For the text-containing cell, return its midpoint in (x, y) coordinate format. 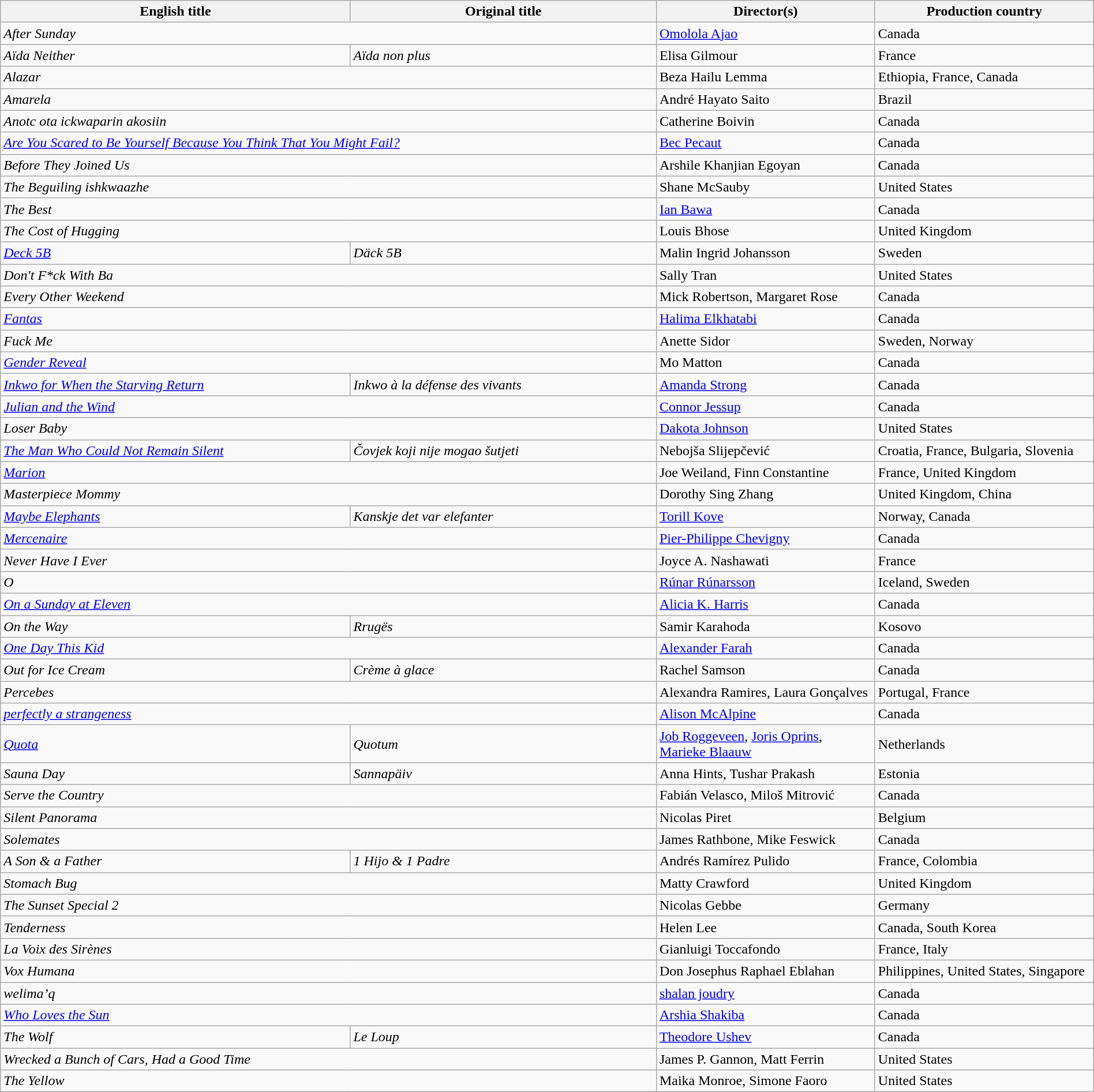
perfectly a strangeness (329, 714)
Out for Ice Cream (175, 670)
Connor Jessup (765, 407)
Silent Panorama (329, 817)
Fuck Me (329, 341)
1 Hijo & 1 Padre (503, 861)
Joe Weiland, Finn Constantine (765, 472)
Omolola Ajao (765, 33)
The Cost of Hugging (329, 231)
Job Roggeveen, Joris Oprins, Marieke Blaauw (765, 744)
A Son & a Father (175, 861)
Malin Ingrid Johansson (765, 253)
Alison McAlpine (765, 714)
Portugal, France (984, 692)
Helen Lee (765, 927)
Mick Robertson, Margaret Rose (765, 297)
Nicolas Piret (765, 817)
Dorothy Sing Zhang (765, 494)
Mercenaire (329, 538)
Original title (503, 12)
United Kingdom, China (984, 494)
welima’q (329, 993)
Germany (984, 905)
La Voix des Sirènes (329, 949)
O (329, 582)
Before They Joined Us (329, 165)
On the Way (175, 626)
Belgium (984, 817)
Fabián Velasco, Miloš Mitrović (765, 795)
Vox Humana (329, 971)
Pier-Philippe Chevigny (765, 538)
France, Italy (984, 949)
The Man Who Could Not Remain Silent (175, 451)
James Rathbone, Mike Feswick (765, 839)
The Beguiling ishkwaazhe (329, 187)
Stomach Bug (329, 883)
Don Josephus Raphael Eblahan (765, 971)
English title (175, 12)
Ian Bawa (765, 209)
Alexandra Ramires, Laura Gonçalves (765, 692)
Rrugës (503, 626)
James P. Gannon, Matt Ferrin (765, 1059)
Aïda Neither (175, 55)
Matty Crawford (765, 883)
Halima Elkhatabi (765, 319)
Tenderness (329, 927)
Arshia Shakiba (765, 1015)
Anotc ota ickwaparin akosiin (329, 121)
shalan joudry (765, 993)
Are You Scared to Be Yourself Because You Think That You Might Fail? (329, 143)
Samir Karahoda (765, 626)
Production country (984, 12)
Percebes (329, 692)
Gianluigi Toccafondo (765, 949)
Who Loves the Sun (329, 1015)
Elisa Gilmour (765, 55)
Mo Matton (765, 363)
Joyce A. Nashawati (765, 560)
France, Colombia (984, 861)
Maika Monroe, Simone Faoro (765, 1081)
Kanskje det var elefanter (503, 516)
Theodore Ushev (765, 1037)
Don't F*ck With Ba (329, 275)
Inkwo à la défense des vivants (503, 385)
Alexander Farah (765, 648)
Sweden (984, 253)
Canada, South Korea (984, 927)
Bec Pecaut (765, 143)
Loser Baby (329, 429)
Catherine Boivin (765, 121)
Louis Bhose (765, 231)
Gender Reveal (329, 363)
Amarela (329, 99)
Alicia K. Harris (765, 604)
Kosovo (984, 626)
Rachel Samson (765, 670)
Fantas (329, 319)
Never Have I Ever (329, 560)
Däck 5B (503, 253)
Marion (329, 472)
Sally Tran (765, 275)
Deck 5B (175, 253)
Brazil (984, 99)
Nicolas Gebbe (765, 905)
Netherlands (984, 744)
Sweden, Norway (984, 341)
The Best (329, 209)
Estonia (984, 774)
Beza Hailu Lemma (765, 77)
Le Loup (503, 1037)
Maybe Elephants (175, 516)
Shane McSauby (765, 187)
Quota (175, 744)
France, United Kingdom (984, 472)
Crème à glace (503, 670)
Amanda Strong (765, 385)
Sannapäiv (503, 774)
André Hayato Saito (765, 99)
Nebojša Slijepčević (765, 451)
One Day This Kid (329, 648)
Arshile Khanjian Egoyan (765, 165)
Iceland, Sweden (984, 582)
Julian and the Wind (329, 407)
Masterpiece Mommy (329, 494)
Croatia, France, Bulgaria, Slovenia (984, 451)
Inkwo for When the Starving Return (175, 385)
Čovjek koji nije mogao šutjeti (503, 451)
The Wolf (175, 1037)
Torill Kove (765, 516)
Alazar (329, 77)
Solemates (329, 839)
Aïda non plus (503, 55)
Andrés Ramírez Pulido (765, 861)
On a Sunday at Eleven (329, 604)
After Sunday (329, 33)
The Yellow (329, 1081)
The Sunset Special 2 (329, 905)
Every Other Weekend (329, 297)
Ethiopia, France, Canada (984, 77)
Norway, Canada (984, 516)
Serve the Country (329, 795)
Rúnar Rúnarsson (765, 582)
Quotum (503, 744)
Dakota Johnson (765, 429)
Sauna Day (175, 774)
Anette Sidor (765, 341)
Wrecked a Bunch of Cars, Had a Good Time (329, 1059)
Director(s) (765, 12)
Philippines, United States, Singapore (984, 971)
Anna Hints, Tushar Prakash (765, 774)
